Output the (X, Y) coordinate of the center of the cell containing the given text.  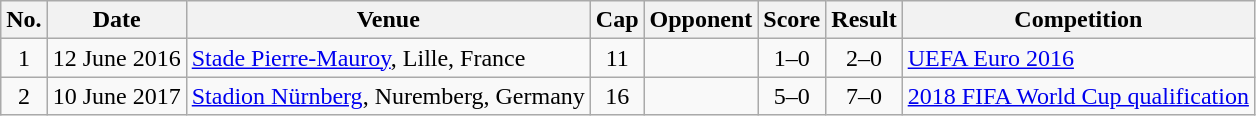
5–0 (792, 96)
16 (617, 96)
Result (864, 20)
Stade Pierre-Mauroy, Lille, France (388, 58)
12 June 2016 (116, 58)
11 (617, 58)
Opponent (701, 20)
Cap (617, 20)
1 (24, 58)
2 (24, 96)
Competition (1078, 20)
7–0 (864, 96)
No. (24, 20)
UEFA Euro 2016 (1078, 58)
2018 FIFA World Cup qualification (1078, 96)
Date (116, 20)
Score (792, 20)
Stadion Nürnberg, Nuremberg, Germany (388, 96)
2–0 (864, 58)
10 June 2017 (116, 96)
1–0 (792, 58)
Venue (388, 20)
